Locate the cell with the specified text and output its [x, y] center coordinate. 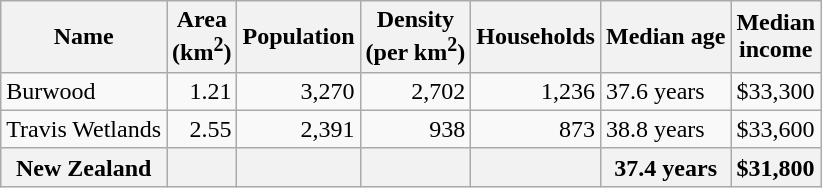
37.6 years [665, 91]
Travis Wetlands [84, 129]
2.55 [202, 129]
Median age [665, 37]
1,236 [536, 91]
$33,600 [776, 129]
38.8 years [665, 129]
Name [84, 37]
Burwood [84, 91]
Households [536, 37]
3,270 [298, 91]
$33,300 [776, 91]
New Zealand [84, 167]
Population [298, 37]
938 [416, 129]
Medianincome [776, 37]
$31,800 [776, 167]
Area(km2) [202, 37]
Density(per km2) [416, 37]
873 [536, 129]
2,391 [298, 129]
2,702 [416, 91]
37.4 years [665, 167]
1.21 [202, 91]
